Capture the cell that displays the provided text and extract its (X, Y) central coordinate. 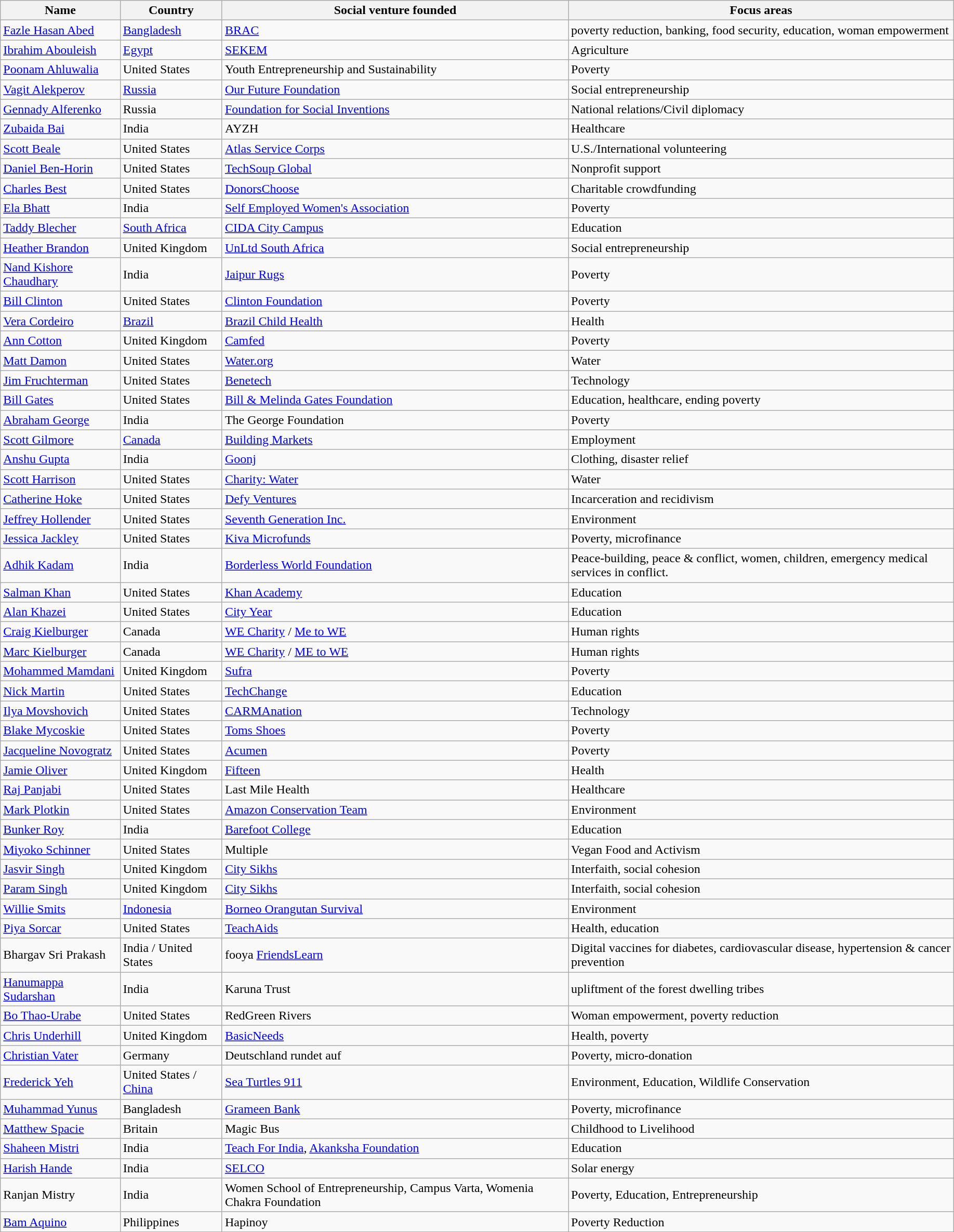
U.S./International volunteering (761, 149)
Poonam Ahluwalia (60, 70)
Name (60, 10)
Childhood to Livelihood (761, 1129)
Ranjan Mistry (60, 1195)
Vegan Food and Activism (761, 849)
Borderless World Foundation (395, 565)
TechChange (395, 691)
Mark Plotkin (60, 810)
SELCO (395, 1168)
Building Markets (395, 440)
Country (171, 10)
Youth Entrepreneurship and Sustainability (395, 70)
Acumen (395, 750)
Zubaida Bai (60, 129)
Indonesia (171, 909)
Marc Kielburger (60, 652)
Jaipur Rugs (395, 274)
Anshu Gupta (60, 459)
Nonprofit support (761, 168)
Toms Shoes (395, 731)
Poverty, micro-donation (761, 1055)
Benetech (395, 380)
Vera Cordeiro (60, 321)
Defy Ventures (395, 499)
National relations/Civil diplomacy (761, 109)
Jasvir Singh (60, 869)
Bunker Roy (60, 829)
Bo Thao-Urabe (60, 1016)
Social venture founded (395, 10)
Self Employed Women's Association (395, 208)
Amazon Conservation Team (395, 810)
Our Future Foundation (395, 89)
Focus areas (761, 10)
Last Mile Health (395, 790)
Khan Academy (395, 592)
Jeffrey Hollender (60, 519)
Raj Panjabi (60, 790)
Foundation for Social Inventions (395, 109)
Clinton Foundation (395, 301)
Barefoot College (395, 829)
Clothing, disaster relief (761, 459)
Muhammad Yunus (60, 1109)
Solar energy (761, 1168)
Gennady Alferenko (60, 109)
Sufra (395, 671)
Philippines (171, 1222)
Nick Martin (60, 691)
Magic Bus (395, 1129)
Hapinoy (395, 1222)
The George Foundation (395, 420)
AYZH (395, 129)
Poverty, Education, Entrepreneurship (761, 1195)
South Africa (171, 228)
Kiva Microfunds (395, 538)
WE Charity / ME to WE (395, 652)
Ilya Movshovich (60, 711)
Camfed (395, 341)
Christian Vater (60, 1055)
Peace-building, peace & conflict, women, children, emergency medical services in conflict. (761, 565)
Jamie Oliver (60, 770)
Craig Kielburger (60, 632)
Miyoko Schinner (60, 849)
Egypt (171, 50)
Incarceration and recidivism (761, 499)
Bam Aquino (60, 1222)
Poverty Reduction (761, 1222)
WE Charity / Me to WE (395, 632)
Charity: Water (395, 479)
Jacqueline Novogratz (60, 750)
Harish Hande (60, 1168)
Seventh Generation Inc. (395, 519)
Agriculture (761, 50)
Woman empowerment, poverty reduction (761, 1016)
SEKEM (395, 50)
Adhik Kadam (60, 565)
Heather Brandon (60, 248)
Blake Mycoskie (60, 731)
Mohammed Mamdani (60, 671)
fooya FriendsLearn (395, 955)
Bhargav Sri Prakash (60, 955)
Brazil (171, 321)
Employment (761, 440)
Britain (171, 1129)
Salman Khan (60, 592)
Ela Bhatt (60, 208)
Karuna Trust (395, 989)
Health, poverty (761, 1036)
Willie Smits (60, 909)
Jessica Jackley (60, 538)
Frederick Yeh (60, 1082)
Vagit Alekperov (60, 89)
Scott Gilmore (60, 440)
Health, education (761, 929)
City Year (395, 612)
Atlas Service Corps (395, 149)
Sea Turtles 911 (395, 1082)
Charitable crowdfunding (761, 188)
BasicNeeds (395, 1036)
Digital vaccines for diabetes, cardiovascular disease, hypertension & cancer prevention (761, 955)
Environment, Education, Wildlife Conservation (761, 1082)
Fifteen (395, 770)
Param Singh (60, 889)
Deutschland rundet auf (395, 1055)
Alan Khazei (60, 612)
India / United States (171, 955)
Piya Sorcar (60, 929)
Goonj (395, 459)
RedGreen Rivers (395, 1016)
Women School of Entrepreneurship, Campus Varta, Womenia Chakra Foundation (395, 1195)
Matthew Spacie (60, 1129)
Germany (171, 1055)
Taddy Blecher (60, 228)
Shaheen Mistri (60, 1148)
Hanumappa Sudarshan (60, 989)
Jim Fruchterman (60, 380)
Catherine Hoke (60, 499)
Water.org (395, 361)
Chris Underhill (60, 1036)
poverty reduction, banking, food security, education, woman empowerment (761, 30)
Ann Cotton (60, 341)
Ibrahim Abouleish (60, 50)
Grameen Bank (395, 1109)
Daniel Ben-Horin (60, 168)
BRAC (395, 30)
Multiple (395, 849)
Teach For India, Akanksha Foundation (395, 1148)
TechSoup Global (395, 168)
CIDA City Campus (395, 228)
Bill Gates (60, 400)
Education, healthcare, ending poverty (761, 400)
Borneo Orangutan Survival (395, 909)
TeachAids (395, 929)
Charles Best (60, 188)
Scott Beale (60, 149)
Abraham George (60, 420)
Bill Clinton (60, 301)
Brazil Child Health (395, 321)
DonorsChoose (395, 188)
CARMAnation (395, 711)
Fazle Hasan Abed (60, 30)
United States / China (171, 1082)
Scott Harrison (60, 479)
upliftment of the forest dwelling tribes (761, 989)
Bill & Melinda Gates Foundation (395, 400)
UnLtd South Africa (395, 248)
Nand Kishore Chaudhary (60, 274)
Matt Damon (60, 361)
